Scan for the cell matching the given text and deliver its [x, y] coordinate at center. 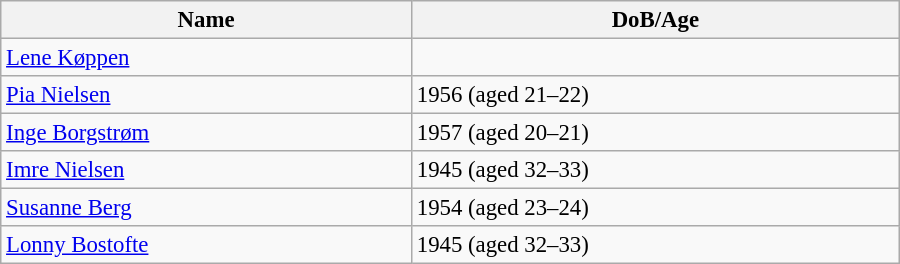
Lene Køppen [206, 58]
Name [206, 20]
Pia Nielsen [206, 95]
1954 (aged 23–24) [655, 208]
Susanne Berg [206, 208]
DoB/Age [655, 20]
Lonny Bostofte [206, 245]
1957 (aged 20–21) [655, 133]
Imre Nielsen [206, 170]
Inge Borgstrøm [206, 133]
1956 (aged 21–22) [655, 95]
